Find where the given text appears and provide that cell's center as [x, y] coordinate. 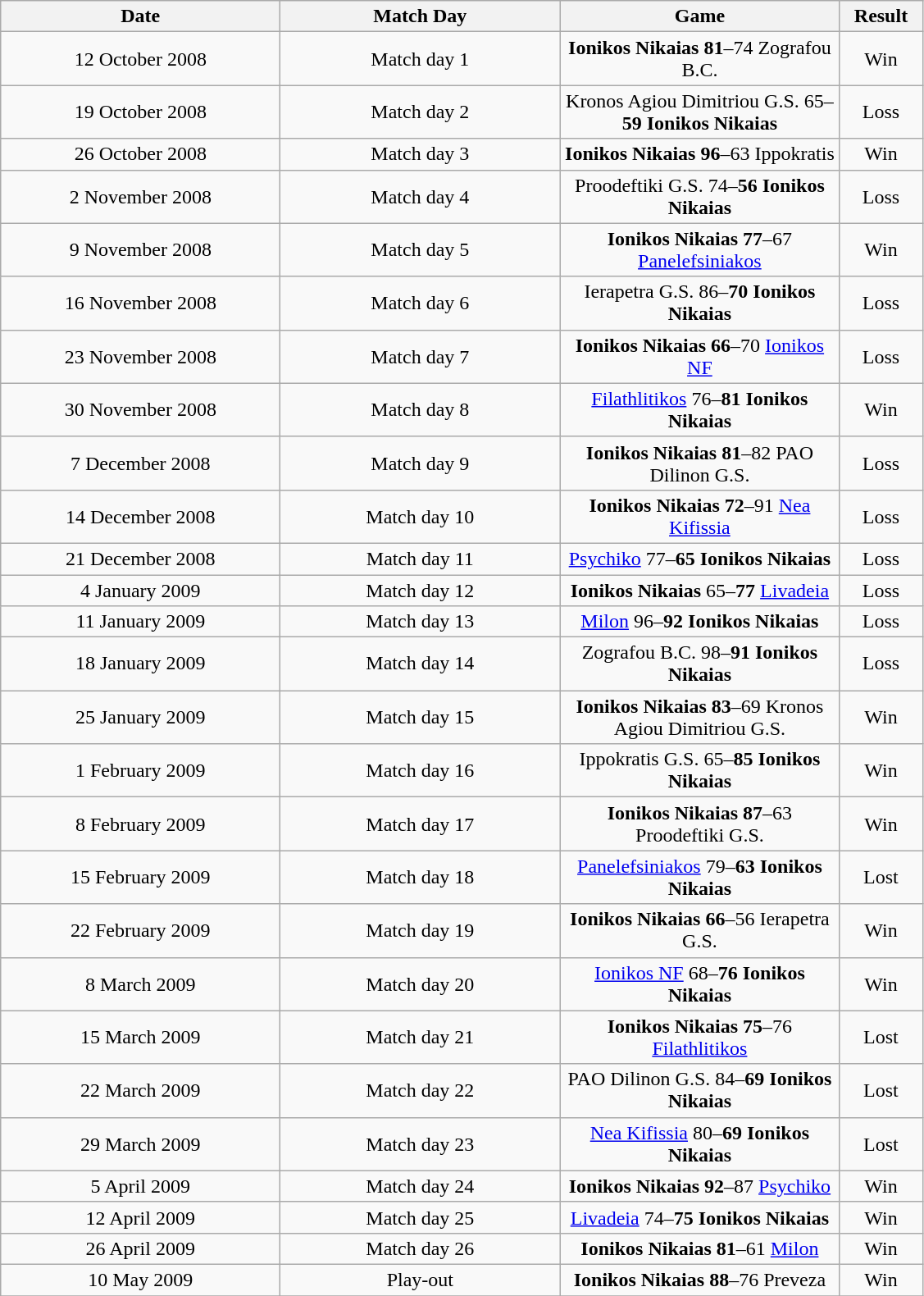
25 January 2009 [141, 717]
Psychiko 77–65 Ionikos Nikaias [700, 559]
23 November 2008 [141, 356]
9 November 2008 [141, 249]
Match day 10 [420, 517]
Ionikos Nikaias 75–76 Filathlitikos [700, 1037]
16 November 2008 [141, 303]
Match day 22 [420, 1091]
Filathlitikos 76–81 Ionikos Nikaias [700, 410]
Date [141, 16]
Match day 1 [420, 59]
4 January 2009 [141, 590]
Match day 7 [420, 356]
Match day 9 [420, 463]
Game [700, 16]
12 April 2009 [141, 1217]
Match Day [420, 16]
Match day 23 [420, 1143]
21 December 2008 [141, 559]
Ionikos Nikaias 87–63 Proodeftiki G.S. [700, 824]
19 October 2008 [141, 112]
Match day 21 [420, 1037]
15 March 2009 [141, 1037]
Match day 24 [420, 1186]
Ippokratis G.S. 65–85 Ionikos Nikaias [700, 771]
Play-out [420, 1280]
Livadeia 74–75 Ionikos Nikaias [700, 1217]
Match day 5 [420, 249]
2 November 2008 [141, 197]
Ionikos Nikaias 81–82 PAO Dilinon G.S. [700, 463]
Match day 4 [420, 197]
18 January 2009 [141, 664]
Ionikos Nikaias 81–61 Milon [700, 1248]
Match day 11 [420, 559]
22 February 2009 [141, 930]
Zografou B.C. 98–91 Ionikos Nikaias [700, 664]
Ionikos NF 68–76 Ionikos Nikaias [700, 984]
22 March 2009 [141, 1091]
12 October 2008 [141, 59]
Match day 17 [420, 824]
Match day 6 [420, 303]
Panelefsiniakos 79–63 Ionikos Nikaias [700, 878]
Match day 25 [420, 1217]
Match day 16 [420, 771]
Ionikos Nikaias 72–91 Nea Kifissia [700, 517]
Ionikos Nikaias 88–76 Preveza [700, 1280]
Ionikos Nikaias 66–56 Ierapetra G.S. [700, 930]
PAO Dilinon G.S. 84–69 Ionikos Nikaias [700, 1091]
Match day 12 [420, 590]
8 February 2009 [141, 824]
Nea Kifissia 80–69 Ionikos Nikaias [700, 1143]
26 April 2009 [141, 1248]
Match day 15 [420, 717]
Ionikos Nikaias 65–77 Livadeia [700, 590]
Match day 14 [420, 664]
Kronos Agiou Dimitriou G.S. 65–59 Ionikos Nikaias [700, 112]
11 January 2009 [141, 622]
1 February 2009 [141, 771]
30 November 2008 [141, 410]
26 October 2008 [141, 154]
Match day 2 [420, 112]
Match day 13 [420, 622]
Result [881, 16]
14 December 2008 [141, 517]
Ionikos Nikaias 66–70 Ionikos NF [700, 356]
Ionikos Nikaias 92–87 Psychiko [700, 1186]
Match day 8 [420, 410]
5 April 2009 [141, 1186]
Ierapetra G.S. 86–70 Ionikos Nikaias [700, 303]
Match day 26 [420, 1248]
Ionikos Nikaias 77–67 Panelefsiniakos [700, 249]
Match day 20 [420, 984]
29 March 2009 [141, 1143]
Ionikos Nikaias 83–69 Kronos Agiou Dimitriou G.S. [700, 717]
15 February 2009 [141, 878]
10 May 2009 [141, 1280]
8 March 2009 [141, 984]
Match day 3 [420, 154]
Match day 19 [420, 930]
7 December 2008 [141, 463]
Ionikos Nikaias 96–63 Ippokratis [700, 154]
Ionikos Nikaias 81–74 Zografou B.C. [700, 59]
Proodeftiki G.S. 74–56 Ionikos Nikaias [700, 197]
Match day 18 [420, 878]
Milon 96–92 Ionikos Nikaias [700, 622]
